Detect which cell encompasses the target text, then output its (X, Y) center coordinate. 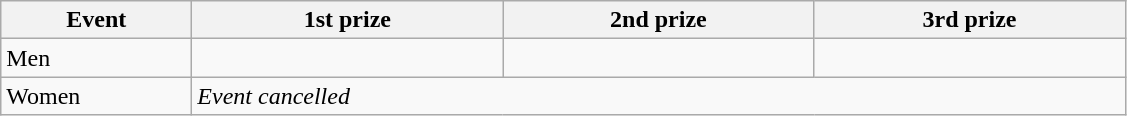
3rd prize (970, 20)
2nd prize (658, 20)
Event cancelled (658, 96)
Event (96, 20)
Women (96, 96)
Men (96, 58)
1st prize (348, 20)
